Capture the cell that displays the provided text and extract its (x, y) central coordinate. 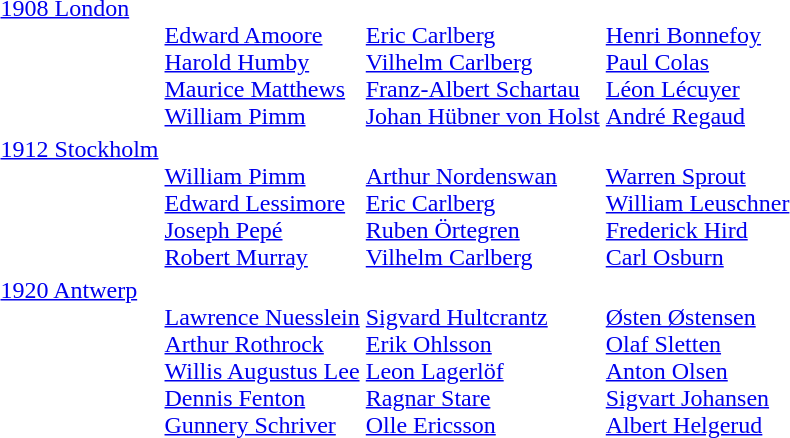
Arthur NordenswanEric CarlbergRuben ÖrtegrenVilhelm Carlberg (482, 203)
William PimmEdward LessimoreJoseph PepéRobert Murray (262, 203)
